Output the (X, Y) coordinate of the center of the cell containing the given text.  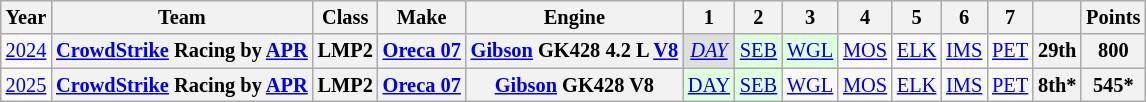
4 (865, 17)
Class (346, 17)
Team (182, 17)
Gibson GK428 V8 (574, 85)
545* (1113, 85)
2 (758, 17)
Gibson GK428 4.2 L V8 (574, 51)
2025 (26, 85)
Year (26, 17)
1 (709, 17)
5 (916, 17)
3 (810, 17)
2024 (26, 51)
Points (1113, 17)
8th* (1057, 85)
800 (1113, 51)
Engine (574, 17)
Make (422, 17)
7 (1010, 17)
6 (964, 17)
29th (1057, 51)
